For the text-containing cell, return its midpoint in (x, y) coordinate format. 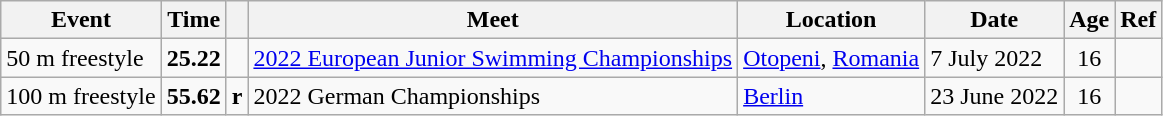
2022 European Junior Swimming Championships (493, 58)
Time (194, 20)
7 July 2022 (994, 58)
Berlin (832, 96)
100 m freestyle (81, 96)
Event (81, 20)
r (237, 96)
25.22 (194, 58)
Age (1090, 20)
Location (832, 20)
Date (994, 20)
Ref (1138, 20)
50 m freestyle (81, 58)
23 June 2022 (994, 96)
55.62 (194, 96)
Meet (493, 20)
Otopeni, Romania (832, 58)
2022 German Championships (493, 96)
